Detect which cell encompasses the target text, then output its [X, Y] center coordinate. 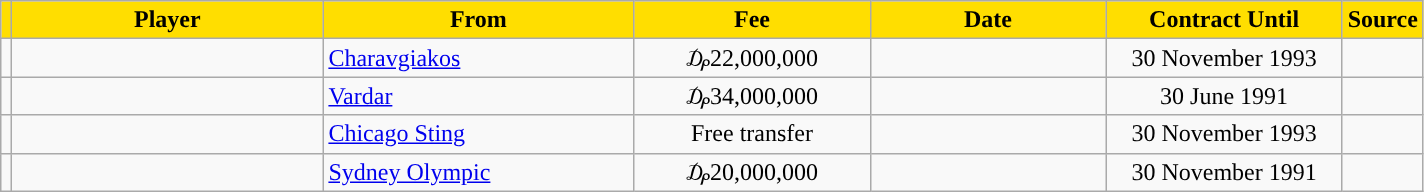
₯22,000,000 [752, 58]
Source [1382, 20]
30 June 1991 [1224, 96]
₯20,000,000 [752, 172]
30 November 1991 [1224, 172]
Chicago Sting [478, 134]
Vardar [478, 96]
Charavgiakos [478, 58]
Sydney Olympic [478, 172]
From [478, 20]
Fee [752, 20]
Free transfer [752, 134]
Date [988, 20]
₯34,000,000 [752, 96]
Contract Until [1224, 20]
Player [168, 20]
